Search for the cell housing the specified text and yield its (x, y) center coordinate. 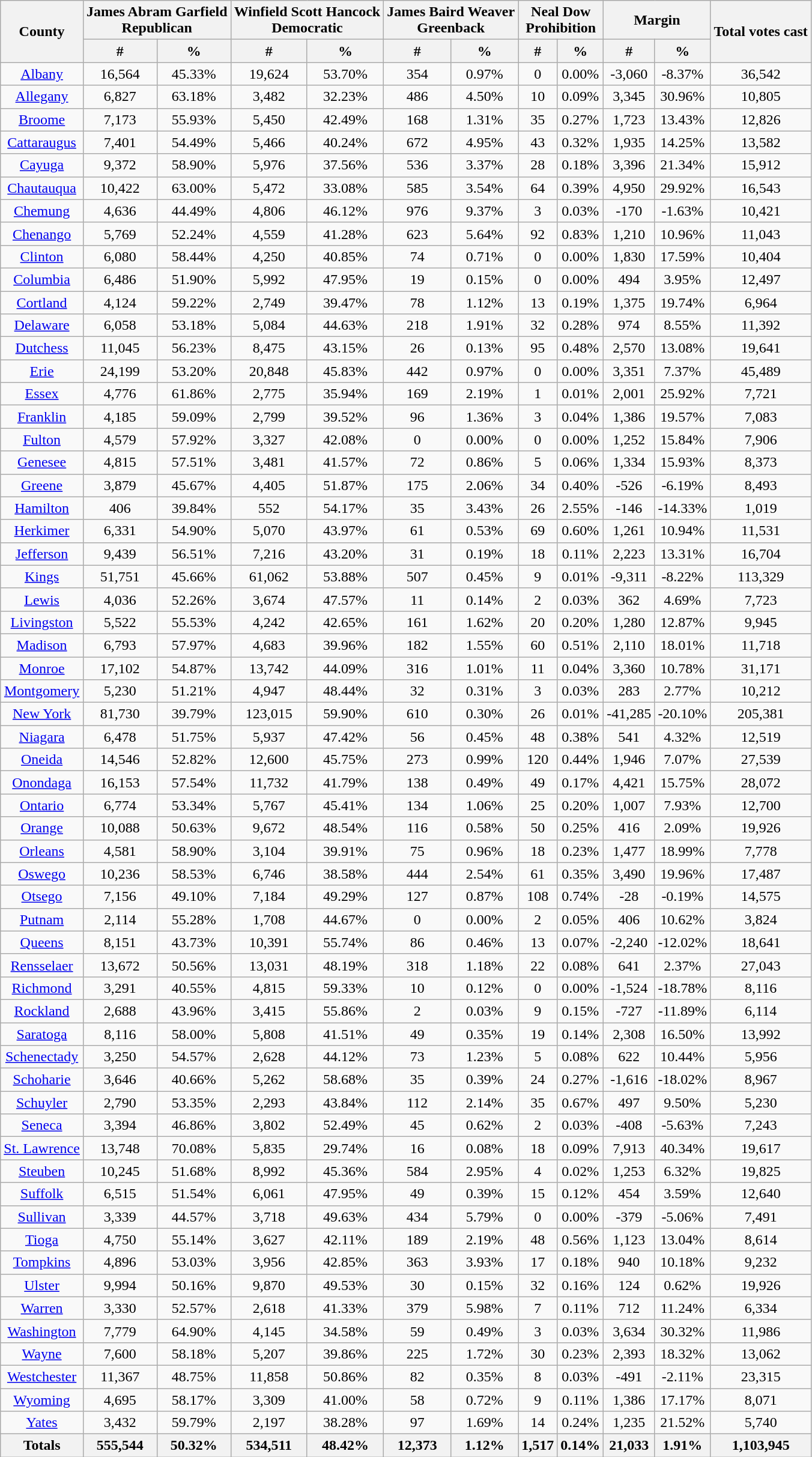
21.34% (682, 165)
11,531 (761, 531)
6,793 (120, 645)
3,481 (269, 462)
4,559 (269, 234)
-9,311 (629, 577)
9,870 (269, 1285)
19.57% (682, 417)
0.05% (580, 919)
49.53% (345, 1285)
12,519 (761, 737)
25 (538, 805)
41.33% (345, 1308)
6.32% (682, 1171)
52.57% (193, 1308)
974 (629, 326)
12,497 (761, 279)
2,393 (629, 1354)
51.87% (345, 485)
316 (417, 668)
58.68% (345, 1080)
-11.89% (682, 1011)
6,827 (120, 97)
55.74% (345, 942)
0.46% (485, 942)
41.57% (345, 462)
Totals (42, 1446)
10,805 (761, 97)
4,581 (120, 851)
Dutchess (42, 348)
42.49% (345, 120)
-20.10% (682, 714)
6,486 (120, 279)
Schoharie (42, 1080)
0.83% (580, 234)
53.20% (193, 371)
0.17% (580, 783)
4,896 (120, 1262)
Winfield Scott HancockDemocratic (308, 20)
Montgomery (42, 691)
5,835 (269, 1148)
James Abram GarfieldRepublican (157, 20)
273 (417, 760)
Tompkins (42, 1262)
37.56% (345, 165)
3,351 (629, 371)
42.65% (345, 622)
7,491 (761, 1217)
52.26% (193, 599)
45 (417, 1125)
13,742 (269, 668)
39.79% (193, 714)
51.68% (193, 1171)
4.69% (682, 599)
63.00% (193, 188)
55.53% (193, 622)
29.92% (682, 188)
75 (417, 851)
444 (417, 874)
59.33% (345, 988)
168 (417, 120)
11,986 (761, 1331)
7,216 (269, 554)
Lewis (42, 599)
7,779 (120, 1331)
3,327 (269, 440)
31,171 (761, 668)
4,750 (120, 1240)
2,775 (269, 394)
1,252 (629, 440)
5,956 (761, 1057)
43.20% (345, 554)
7.93% (682, 805)
3,394 (120, 1125)
-727 (629, 1011)
40.34% (682, 1148)
0.60% (580, 531)
33.08% (345, 188)
6,334 (761, 1308)
1.62% (485, 622)
2,001 (629, 394)
29.74% (345, 1148)
13,748 (120, 1148)
0.25% (580, 828)
9,945 (761, 622)
54.49% (193, 142)
712 (629, 1308)
18.99% (682, 851)
11,718 (761, 645)
283 (629, 691)
5,450 (269, 120)
54.87% (193, 668)
1.23% (485, 1057)
-18.02% (682, 1080)
60 (538, 645)
12,700 (761, 805)
9,372 (120, 165)
42.11% (345, 1240)
50.16% (193, 1285)
15 (538, 1194)
7,600 (120, 1354)
Fulton (42, 440)
5,808 (269, 1034)
127 (417, 897)
0.86% (485, 462)
10,404 (761, 256)
1.01% (485, 668)
108 (538, 897)
County (42, 31)
43.97% (345, 531)
Erie (42, 371)
610 (417, 714)
Ulster (42, 1285)
1,019 (761, 508)
7,156 (120, 897)
10,422 (120, 188)
8,493 (761, 485)
16.50% (682, 1034)
5,070 (269, 531)
4,242 (269, 622)
0.40% (580, 485)
623 (417, 234)
0.51% (580, 645)
5.64% (485, 234)
46.12% (345, 211)
52.82% (193, 760)
584 (417, 1171)
4,145 (269, 1331)
44.49% (193, 211)
Chenango (42, 234)
39.96% (345, 645)
175 (417, 485)
169 (417, 394)
6,331 (120, 531)
64.90% (193, 1331)
57.51% (193, 462)
5,976 (269, 165)
8,151 (120, 942)
1,280 (629, 622)
Washington (42, 1331)
30.32% (682, 1331)
56 (417, 737)
21.52% (682, 1423)
58.00% (193, 1034)
Cattaraugus (42, 142)
8 (538, 1377)
4,636 (120, 211)
8,614 (761, 1240)
3,956 (269, 1262)
51.54% (193, 1194)
Cortland (42, 302)
78 (417, 302)
10,245 (120, 1171)
12.87% (682, 622)
59 (417, 1331)
4,683 (269, 645)
38.58% (345, 874)
72 (417, 462)
124 (629, 1285)
53.35% (193, 1103)
11,367 (120, 1377)
1,261 (629, 531)
5,466 (269, 142)
1.36% (485, 417)
7.07% (682, 760)
Herkimer (42, 531)
20,848 (269, 371)
Livingston (42, 622)
Chemung (42, 211)
52.24% (193, 234)
7,243 (761, 1125)
3,627 (269, 1240)
2,570 (629, 348)
6,058 (120, 326)
Oneida (42, 760)
92 (538, 234)
0.31% (485, 691)
8,071 (761, 1400)
12,600 (269, 760)
18.01% (682, 645)
30.96% (682, 97)
-41,285 (629, 714)
112 (417, 1103)
Schenectady (42, 1057)
10.96% (682, 234)
49.29% (345, 897)
9,672 (269, 828)
44.63% (345, 326)
3,490 (629, 874)
Westchester (42, 1377)
55.14% (193, 1240)
494 (629, 279)
Warren (42, 1308)
416 (629, 828)
13.31% (682, 554)
3,339 (120, 1217)
45,489 (761, 371)
53.03% (193, 1262)
138 (417, 783)
7,723 (761, 599)
44.09% (345, 668)
43.73% (193, 942)
5.79% (485, 1217)
5,937 (269, 737)
58 (417, 1400)
27,539 (761, 760)
-14.33% (682, 508)
4,036 (120, 599)
6,080 (120, 256)
Richmond (42, 988)
354 (417, 74)
10,421 (761, 211)
16 (417, 1148)
3,360 (629, 668)
28,072 (761, 783)
17.59% (682, 256)
3,250 (120, 1057)
Putnam (42, 919)
10,088 (120, 828)
134 (417, 805)
Otsego (42, 897)
25.92% (682, 394)
363 (417, 1262)
59.79% (193, 1423)
58.53% (193, 874)
5,769 (120, 234)
4,405 (269, 485)
0.48% (580, 348)
-8.22% (682, 577)
19,617 (761, 1148)
Monroe (42, 668)
9.50% (682, 1103)
7 (538, 1308)
6,114 (761, 1011)
9,439 (120, 554)
54.57% (193, 1057)
13.08% (682, 348)
41.51% (345, 1034)
-2,240 (629, 942)
58.17% (193, 1400)
45.41% (345, 805)
5,207 (269, 1354)
541 (629, 737)
45.75% (345, 760)
0.56% (580, 1240)
Rensselaer (42, 965)
42.85% (345, 1262)
0.96% (485, 851)
43 (538, 142)
64 (538, 188)
5,472 (269, 188)
34.58% (345, 1331)
13.43% (682, 120)
23,315 (761, 1377)
51.75% (193, 737)
534,511 (269, 1446)
50.63% (193, 828)
48.42% (345, 1446)
81,730 (120, 714)
Franklin (42, 417)
24,199 (120, 371)
-1,524 (629, 988)
6,746 (269, 874)
42.08% (345, 440)
20 (538, 622)
58.18% (193, 1354)
6,515 (120, 1194)
Ontario (42, 805)
50 (538, 828)
43.84% (345, 1103)
3,309 (269, 1400)
43.15% (345, 348)
Margin (657, 20)
Queens (42, 942)
3,396 (629, 165)
48.19% (345, 965)
0.30% (485, 714)
51.21% (193, 691)
-408 (629, 1125)
39.84% (193, 508)
1.55% (485, 645)
1.72% (485, 1354)
50.56% (193, 965)
4,185 (120, 417)
Madison (42, 645)
2,197 (269, 1423)
Orleans (42, 851)
39.86% (345, 1354)
36,542 (761, 74)
9.37% (485, 211)
13,992 (761, 1034)
Delaware (42, 326)
0.53% (485, 531)
318 (417, 965)
189 (417, 1240)
48.44% (345, 691)
3,879 (120, 485)
2,308 (629, 1034)
5,740 (761, 1423)
55.86% (345, 1011)
507 (417, 577)
0.28% (580, 326)
1,334 (629, 462)
-1.63% (682, 211)
3.37% (485, 165)
44.12% (345, 1057)
585 (417, 188)
13,672 (120, 965)
57.97% (193, 645)
5,084 (269, 326)
3,330 (120, 1308)
1,123 (629, 1240)
0.44% (580, 760)
39.52% (345, 417)
50.86% (345, 1377)
19.74% (682, 302)
4,950 (629, 188)
-5.63% (682, 1125)
0.16% (580, 1285)
4,250 (269, 256)
-146 (629, 508)
2.95% (485, 1171)
5.98% (485, 1308)
Chautauqua (42, 188)
-2.11% (682, 1377)
7,913 (629, 1148)
18,641 (761, 942)
18.32% (682, 1354)
225 (417, 1354)
0.72% (485, 1400)
536 (417, 165)
Broome (42, 120)
1,723 (629, 120)
7.37% (682, 371)
4.32% (682, 737)
-170 (629, 211)
17,102 (120, 668)
Greene (42, 485)
11,045 (120, 348)
6,061 (269, 1194)
4.50% (485, 97)
Neal DowProhibition (561, 20)
-3,060 (629, 74)
1,830 (629, 256)
57.92% (193, 440)
53.88% (345, 577)
2,618 (269, 1308)
15.84% (682, 440)
672 (417, 142)
3.93% (485, 1262)
Oswego (42, 874)
10,212 (761, 691)
Columbia (42, 279)
39.47% (345, 302)
1,946 (629, 760)
3,432 (120, 1423)
11,858 (269, 1377)
3,345 (629, 97)
47.57% (345, 599)
21,033 (629, 1446)
8,967 (761, 1080)
82 (417, 1377)
28 (538, 165)
-526 (629, 485)
6,478 (120, 737)
40.55% (193, 988)
43.96% (193, 1011)
12,826 (761, 120)
3,482 (269, 97)
24 (538, 1080)
3,718 (269, 1217)
2.09% (682, 828)
59.09% (193, 417)
Genesee (42, 462)
3,824 (761, 919)
10.62% (682, 919)
70.08% (193, 1148)
3,634 (629, 1331)
32.23% (345, 97)
442 (417, 371)
379 (417, 1308)
56.51% (193, 554)
434 (417, 1217)
2,293 (269, 1103)
Saratoga (42, 1034)
22 (538, 965)
0.13% (485, 348)
14,575 (761, 897)
5,767 (269, 805)
41.79% (345, 783)
49.10% (193, 897)
1.31% (485, 120)
0.67% (580, 1103)
6,774 (120, 805)
1.06% (485, 805)
74 (417, 256)
641 (629, 965)
39.91% (345, 851)
15.93% (682, 462)
2,790 (120, 1103)
13,062 (761, 1354)
27,043 (761, 965)
2,688 (120, 1011)
53.34% (193, 805)
53.70% (345, 74)
41.00% (345, 1400)
4,124 (120, 302)
116 (417, 828)
4.95% (485, 142)
Cayuga (42, 165)
55.28% (193, 919)
17,487 (761, 874)
8.55% (682, 326)
-28 (629, 897)
Steuben (42, 1171)
1,375 (629, 302)
59.90% (345, 714)
3,415 (269, 1011)
7,401 (120, 142)
3,674 (269, 599)
7,721 (761, 394)
-8.37% (682, 74)
19.96% (682, 874)
7,184 (269, 897)
3,802 (269, 1125)
0.38% (580, 737)
552 (269, 508)
-6.19% (682, 485)
2.37% (682, 965)
45.36% (345, 1171)
2.14% (485, 1103)
8,992 (269, 1171)
7,173 (120, 120)
16,153 (120, 783)
9,994 (120, 1285)
940 (629, 1262)
10.78% (682, 668)
Onondaga (42, 783)
2.55% (580, 508)
Sullivan (42, 1217)
976 (417, 211)
58.44% (193, 256)
63.18% (193, 97)
52.49% (345, 1125)
5,522 (120, 622)
11,732 (269, 783)
Seneca (42, 1125)
44.67% (345, 919)
2,749 (269, 302)
54.90% (193, 531)
1.18% (485, 965)
46.86% (193, 1125)
Wayne (42, 1354)
4,776 (120, 394)
12,640 (761, 1194)
73 (417, 1057)
Kings (42, 577)
Clinton (42, 256)
-5.06% (682, 1217)
40.24% (345, 142)
51,751 (120, 577)
2,799 (269, 417)
1,477 (629, 851)
11.24% (682, 1308)
40.66% (193, 1080)
16,543 (761, 188)
497 (629, 1103)
2,628 (269, 1057)
61.86% (193, 394)
34 (538, 485)
10,236 (120, 874)
11,043 (761, 234)
Total votes cast (761, 31)
Suffolk (42, 1194)
19,641 (761, 348)
0.02% (580, 1171)
1,935 (629, 142)
St. Lawrence (42, 1148)
0.87% (485, 897)
59.22% (193, 302)
31 (417, 554)
12,373 (417, 1446)
45.67% (193, 485)
61,062 (269, 577)
James Baird WeaverGreenback (451, 20)
New York (42, 714)
3.54% (485, 188)
4,421 (629, 783)
8,475 (269, 348)
1 (538, 394)
17 (538, 1262)
15,912 (761, 165)
14.25% (682, 142)
-379 (629, 1217)
2,110 (629, 645)
10,391 (269, 942)
0.24% (580, 1423)
69 (538, 531)
9,232 (761, 1262)
1.69% (485, 1423)
1,253 (629, 1171)
10.94% (682, 531)
41.28% (345, 234)
56.23% (193, 348)
45.83% (345, 371)
57.54% (193, 783)
0.07% (580, 942)
Schuyler (42, 1103)
0.71% (485, 256)
120 (538, 760)
19,624 (269, 74)
8,373 (761, 462)
0.58% (485, 828)
182 (417, 645)
35.94% (345, 394)
51.90% (193, 279)
Allegany (42, 97)
5,992 (269, 279)
16,704 (761, 554)
19,825 (761, 1171)
Orange (42, 828)
97 (417, 1423)
0.32% (580, 142)
Hamilton (42, 508)
38.28% (345, 1423)
4,579 (120, 440)
45.33% (193, 74)
2,223 (629, 554)
1,210 (629, 234)
13.04% (682, 1240)
13,582 (761, 142)
53.18% (193, 326)
10.44% (682, 1057)
Yates (42, 1423)
622 (629, 1057)
7,778 (761, 851)
-12.02% (682, 942)
-0.19% (682, 897)
218 (417, 326)
2.54% (485, 874)
50.32% (193, 1446)
0.74% (580, 897)
44.57% (193, 1217)
362 (629, 599)
48.54% (345, 828)
-1,616 (629, 1080)
7,083 (761, 417)
0.99% (485, 760)
1,708 (269, 919)
1,517 (538, 1446)
3,104 (269, 851)
Rockland (42, 1011)
3,646 (120, 1080)
486 (417, 97)
16,564 (120, 74)
1,103,945 (761, 1446)
Niagara (42, 737)
4,947 (269, 691)
Wyoming (42, 1400)
113,329 (761, 577)
95 (538, 348)
40.85% (345, 256)
48.75% (193, 1377)
2.77% (682, 691)
4 (538, 1171)
205,381 (761, 714)
1,235 (629, 1423)
3.95% (682, 279)
14 (538, 1423)
Tioga (42, 1240)
4,806 (269, 211)
4,695 (120, 1400)
123,015 (269, 714)
2,114 (120, 919)
Jefferson (42, 554)
7,906 (761, 440)
6,964 (761, 302)
2.06% (485, 485)
Essex (42, 394)
555,544 (120, 1446)
47.42% (345, 737)
454 (629, 1194)
-18.78% (682, 988)
49.63% (345, 1217)
86 (417, 942)
3,291 (120, 988)
15.75% (682, 783)
3.43% (485, 508)
0.06% (580, 462)
55.93% (193, 120)
Albany (42, 74)
3.59% (682, 1194)
13,031 (269, 965)
45.66% (193, 577)
-491 (629, 1377)
11,392 (761, 326)
14,546 (120, 760)
17.17% (682, 1400)
161 (417, 622)
54.17% (345, 508)
1,007 (629, 805)
96 (417, 417)
10.18% (682, 1262)
5,262 (269, 1080)
